Search for the cell housing the specified text and yield its (X, Y) center coordinate. 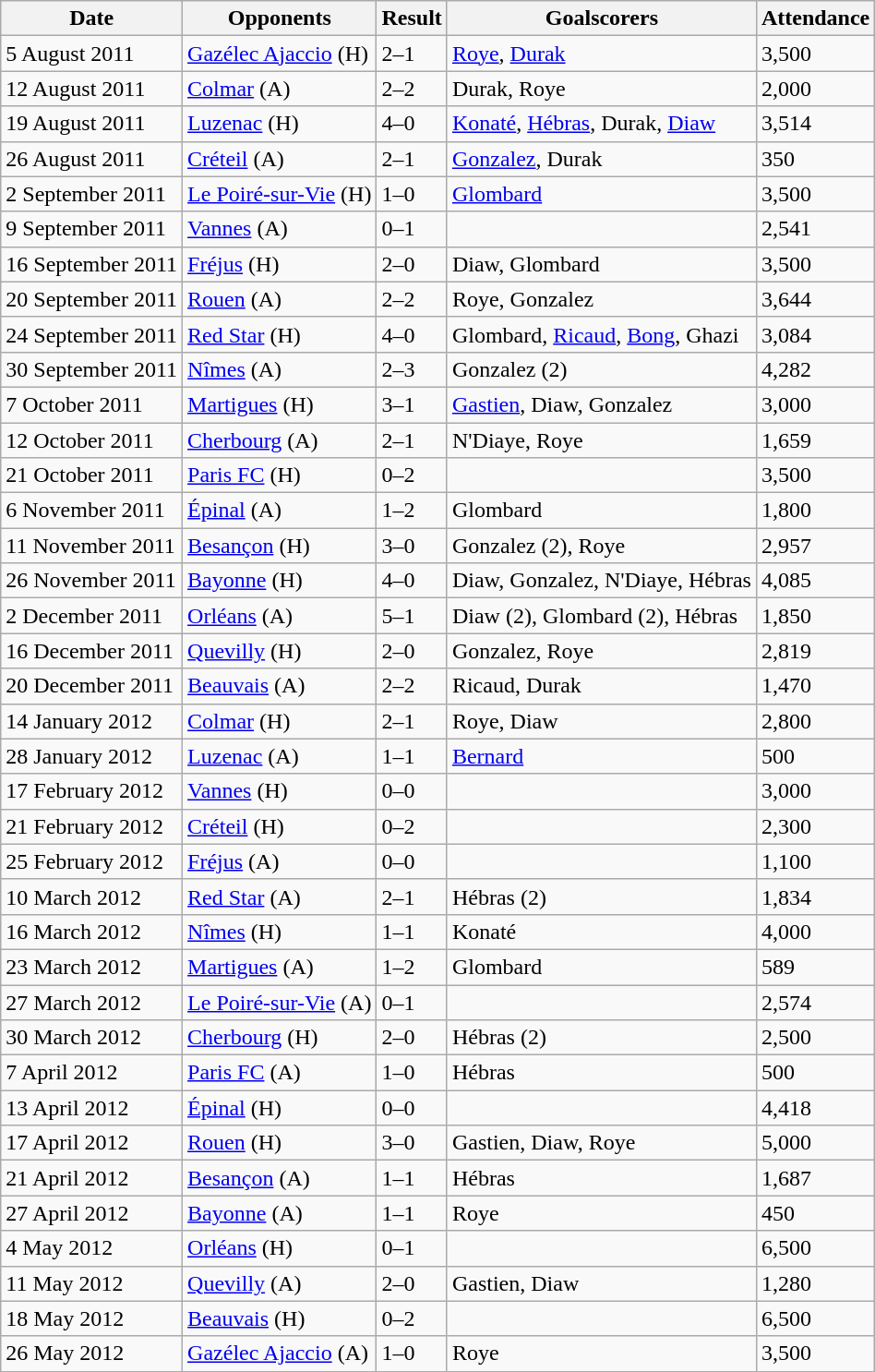
16 March 2012 (92, 932)
1,850 (815, 616)
Quevilly (H) (280, 651)
Konaté, Hébras, Durak, Diaw (602, 124)
4,418 (815, 1108)
Glombard, Ricaud, Bong, Ghazi (602, 334)
Gonzalez (2) (602, 369)
Épinal (A) (280, 511)
Luzenac (H) (280, 124)
Bernard (602, 756)
Opponents (280, 18)
2,300 (815, 826)
5–1 (412, 616)
Ricaud, Durak (602, 686)
2,541 (815, 229)
3,084 (815, 334)
1,470 (815, 686)
11 May 2012 (92, 1283)
Rouen (H) (280, 1143)
Rouen (A) (280, 299)
28 January 2012 (92, 756)
Paris FC (H) (280, 475)
Durak, Roye (602, 89)
24 September 2011 (92, 334)
6 November 2011 (92, 511)
Le Poiré-sur-Vie (A) (280, 1002)
Colmar (A) (280, 89)
Le Poiré-sur-Vie (H) (280, 194)
12 August 2011 (92, 89)
Orléans (A) (280, 616)
2 September 2011 (92, 194)
Roye, Gonzalez (602, 299)
13 April 2012 (92, 1108)
7 October 2011 (92, 404)
5 August 2011 (92, 54)
2,800 (815, 721)
26 August 2011 (92, 159)
26 November 2011 (92, 581)
Luzenac (A) (280, 756)
1,834 (815, 897)
Martigues (H) (280, 404)
Nîmes (A) (280, 369)
Red Star (A) (280, 897)
5,000 (815, 1143)
2,000 (815, 89)
Red Star (H) (280, 334)
2,574 (815, 1002)
Besançon (A) (280, 1178)
3,514 (815, 124)
Orléans (H) (280, 1248)
Gastien, Diaw, Gonzalez (602, 404)
450 (815, 1213)
Paris FC (A) (280, 1073)
7 April 2012 (92, 1073)
Roye, Diaw (602, 721)
Quevilly (A) (280, 1283)
1,800 (815, 511)
21 October 2011 (92, 475)
Diaw, Gonzalez, N'Diaye, Hébras (602, 581)
10 March 2012 (92, 897)
Bayonne (A) (280, 1213)
Gazélec Ajaccio (H) (280, 54)
Date (92, 18)
Gonzalez (2), Roye (602, 546)
Créteil (H) (280, 826)
27 March 2012 (92, 1002)
14 January 2012 (92, 721)
3,644 (815, 299)
2,500 (815, 1038)
Cherbourg (H) (280, 1038)
Beauvais (A) (280, 686)
16 September 2011 (92, 264)
Gonzalez, Durak (602, 159)
Fréjus (A) (280, 861)
17 April 2012 (92, 1143)
Martigues (A) (280, 967)
16 December 2011 (92, 651)
17 February 2012 (92, 791)
4 May 2012 (92, 1248)
12 October 2011 (92, 440)
350 (815, 159)
Roye, Durak (602, 54)
Épinal (H) (280, 1108)
1,100 (815, 861)
2,957 (815, 546)
4,282 (815, 369)
Créteil (A) (280, 159)
21 April 2012 (92, 1178)
Attendance (815, 18)
Konaté (602, 932)
11 November 2011 (92, 546)
Gonzalez, Roye (602, 651)
30 September 2011 (92, 369)
Diaw (2), Glombard (2), Hébras (602, 616)
Diaw, Glombard (602, 264)
4,085 (815, 581)
18 May 2012 (92, 1318)
21 February 2012 (92, 826)
20 September 2011 (92, 299)
23 March 2012 (92, 967)
1,687 (815, 1178)
589 (815, 967)
N'Diaye, Roye (602, 440)
2,819 (815, 651)
2 December 2011 (92, 616)
Fréjus (H) (280, 264)
Vannes (H) (280, 791)
Cherbourg (A) (280, 440)
Besançon (H) (280, 546)
Goalscorers (602, 18)
Colmar (H) (280, 721)
Gastien, Diaw (602, 1283)
25 February 2012 (92, 861)
1,659 (815, 440)
19 August 2011 (92, 124)
2–3 (412, 369)
Vannes (A) (280, 229)
9 September 2011 (92, 229)
Nîmes (H) (280, 932)
1,280 (815, 1283)
Bayonne (H) (280, 581)
20 December 2011 (92, 686)
3–1 (412, 404)
30 March 2012 (92, 1038)
Gazélec Ajaccio (A) (280, 1354)
4,000 (815, 932)
26 May 2012 (92, 1354)
Result (412, 18)
Gastien, Diaw, Roye (602, 1143)
27 April 2012 (92, 1213)
Beauvais (H) (280, 1318)
